Scan for the cell matching the given text and deliver its (x, y) coordinate at center. 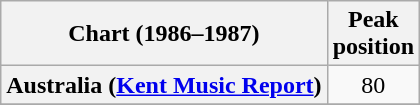
Chart (1986–1987) (164, 34)
80 (373, 85)
Peakposition (373, 34)
Australia (Kent Music Report) (164, 85)
